Return (X, Y) of the center of cell containing provided text 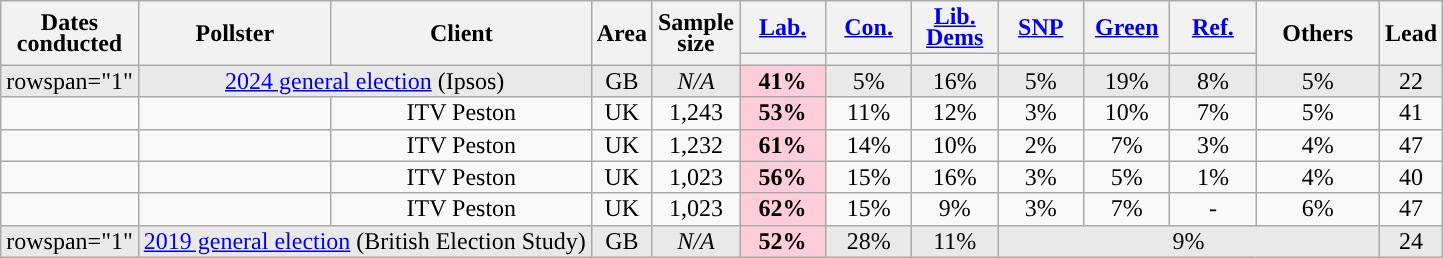
Ref. (1213, 28)
53% (783, 113)
2024 general election (Ipsos) (364, 81)
- (1213, 209)
Area (622, 33)
1% (1213, 177)
Con. (869, 28)
56% (783, 177)
41% (783, 81)
6% (1318, 209)
2% (1041, 145)
2019 general election (British Election Study) (364, 241)
19% (1127, 81)
24 (1410, 241)
Lab. (783, 28)
61% (783, 145)
41 (1410, 113)
22 (1410, 81)
Pollster (234, 33)
1,243 (696, 113)
1,232 (696, 145)
14% (869, 145)
Samplesize (696, 33)
SNP (1041, 28)
Others (1318, 33)
40 (1410, 177)
52% (783, 241)
Datesconducted (70, 33)
12% (955, 113)
62% (783, 209)
8% (1213, 81)
28% (869, 241)
Green (1127, 28)
Lib. Dems (955, 28)
Client (461, 33)
Lead (1410, 33)
